Pinpoint the cell where the given text exists, returning its [x, y] midpoint coordinate. 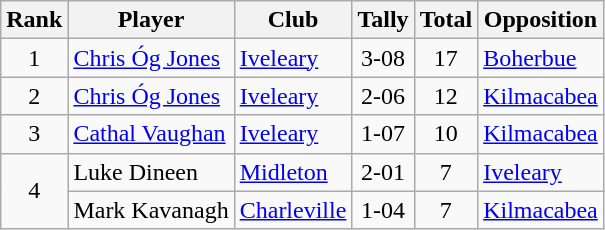
2-01 [383, 172]
2 [34, 96]
Boherbue [541, 58]
Cathal Vaughan [151, 134]
Player [151, 20]
17 [446, 58]
12 [446, 96]
Luke Dineen [151, 172]
Opposition [541, 20]
10 [446, 134]
Tally [383, 20]
Club [293, 20]
Total [446, 20]
Rank [34, 20]
3 [34, 134]
1-07 [383, 134]
1-04 [383, 210]
3-08 [383, 58]
1 [34, 58]
2-06 [383, 96]
Mark Kavanagh [151, 210]
Midleton [293, 172]
Charleville [293, 210]
4 [34, 191]
